Output the [x, y] coordinate of the center of the cell containing the given text.  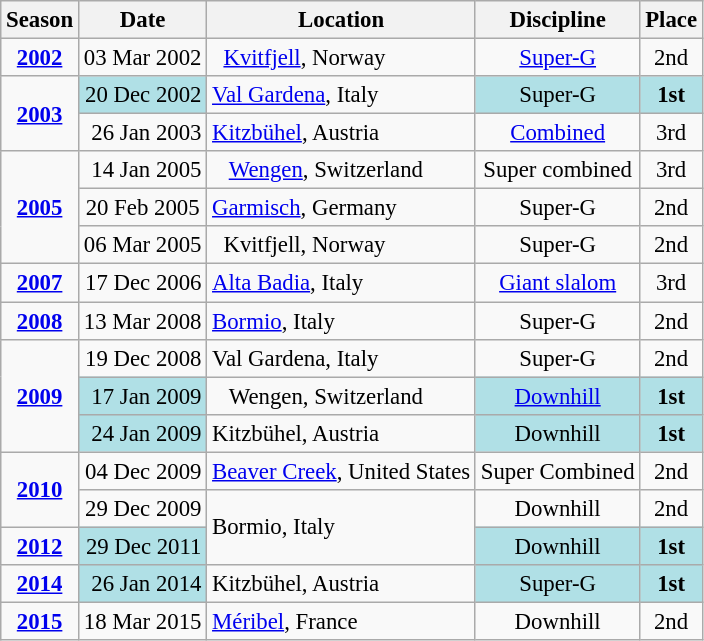
26 Jan 2003 [142, 133]
Super combined [557, 170]
29 Dec 2011 [142, 546]
Date [142, 20]
2008 [40, 321]
Place [671, 20]
Combined [557, 133]
26 Jan 2014 [142, 584]
Discipline [557, 20]
20 Dec 2002 [142, 95]
17 Dec 2006 [142, 283]
Giant slalom [557, 283]
2007 [40, 283]
Super Combined [557, 471]
04 Dec 2009 [142, 471]
2003 [40, 114]
29 Dec 2009 [142, 509]
06 Mar 2005 [142, 245]
2015 [40, 621]
17 Jan 2009 [142, 396]
Season [40, 20]
24 Jan 2009 [142, 433]
Garmisch, Germany [342, 208]
2012 [40, 546]
Location [342, 20]
2002 [40, 58]
Alta Badia, Italy [342, 283]
2009 [40, 396]
2005 [40, 208]
Beaver Creek, United States [342, 471]
14 Jan 2005 [142, 170]
19 Dec 2008 [142, 358]
20 Feb 2005 [142, 208]
03 Mar 2002 [142, 58]
18 Mar 2015 [142, 621]
2010 [40, 490]
2014 [40, 584]
Méribel, France [342, 621]
13 Mar 2008 [142, 321]
